Return the (x, y) coordinate for the center point of the cell that contains the specified text.  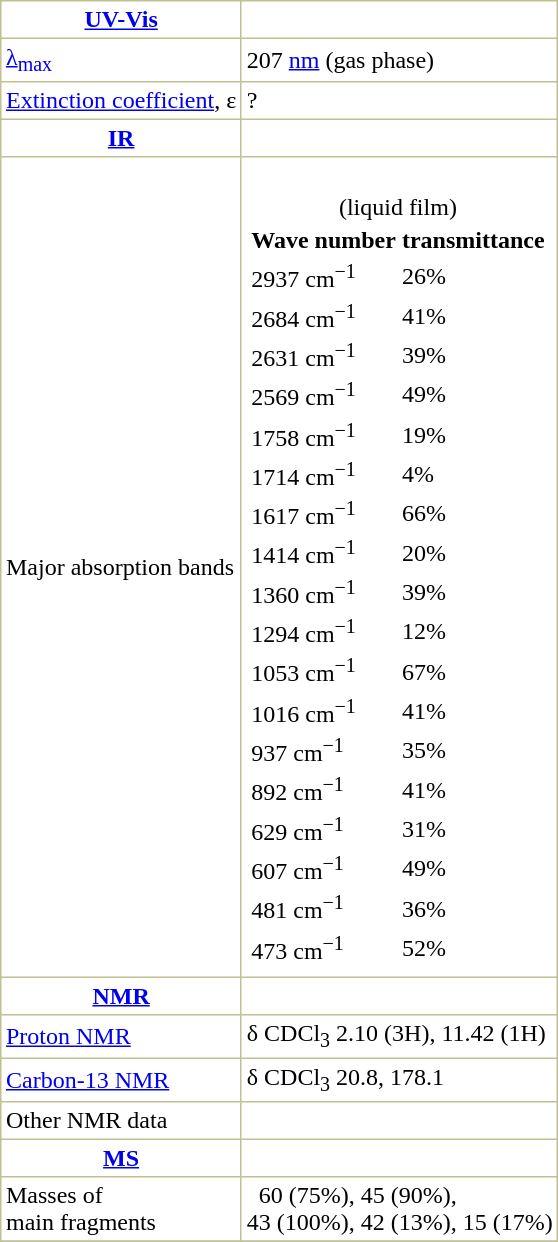
66% (473, 513)
2937 cm−1 (324, 276)
? (399, 101)
UV-Vis (122, 20)
transmittance (473, 240)
473 cm−1 (324, 948)
Carbon-13 NMR (122, 1081)
δ CDCl3 20.8, 178.1 (399, 1081)
1053 cm−1 (324, 671)
1414 cm−1 (324, 553)
Extinction coefficient, ε (122, 101)
δ CDCl3 2.10 (3H), 11.42 (1H) (399, 1037)
NMR (122, 996)
937 cm−1 (324, 750)
2684 cm−1 (324, 316)
1758 cm−1 (324, 434)
67% (473, 671)
2569 cm−1 (324, 395)
31% (473, 829)
1360 cm−1 (324, 592)
Other NMR data (122, 1121)
35% (473, 750)
1714 cm−1 (324, 474)
1617 cm−1 (324, 513)
36% (473, 908)
20% (473, 553)
12% (473, 632)
λmax (122, 60)
1016 cm−1 (324, 711)
892 cm−1 (324, 790)
MS (122, 1159)
207 nm (gas phase) (399, 60)
607 cm−1 (324, 869)
Major absorption bands (122, 567)
4% (473, 474)
1294 cm−1 (324, 632)
52% (473, 948)
26% (473, 276)
Wave number (324, 240)
IR (122, 139)
629 cm−1 (324, 829)
Proton NMR (122, 1037)
481 cm−1 (324, 908)
Masses of main fragments (122, 1209)
(liquid film) (398, 207)
60 (75%), 45 (90%),43 (100%), 42 (13%), 15 (17%) (399, 1209)
19% (473, 434)
2631 cm−1 (324, 355)
